Capture the cell that displays the provided text and extract its [x, y] central coordinate. 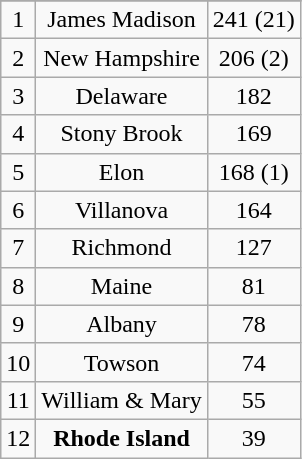
Towson [122, 362]
5 [18, 172]
9 [18, 324]
New Hampshire [122, 58]
206 (2) [254, 58]
10 [18, 362]
12 [18, 438]
11 [18, 400]
39 [254, 438]
78 [254, 324]
164 [254, 210]
Maine [122, 286]
127 [254, 248]
2 [18, 58]
James Madison [122, 20]
7 [18, 248]
1 [18, 20]
Stony Brook [122, 134]
Albany [122, 324]
55 [254, 400]
3 [18, 96]
81 [254, 286]
4 [18, 134]
Richmond [122, 248]
74 [254, 362]
168 (1) [254, 172]
169 [254, 134]
241 (21) [254, 20]
Rhode Island [122, 438]
Villanova [122, 210]
Elon [122, 172]
Delaware [122, 96]
182 [254, 96]
William & Mary [122, 400]
6 [18, 210]
8 [18, 286]
